Extract the (X, Y) coordinate from the center of the cell holding the provided text.  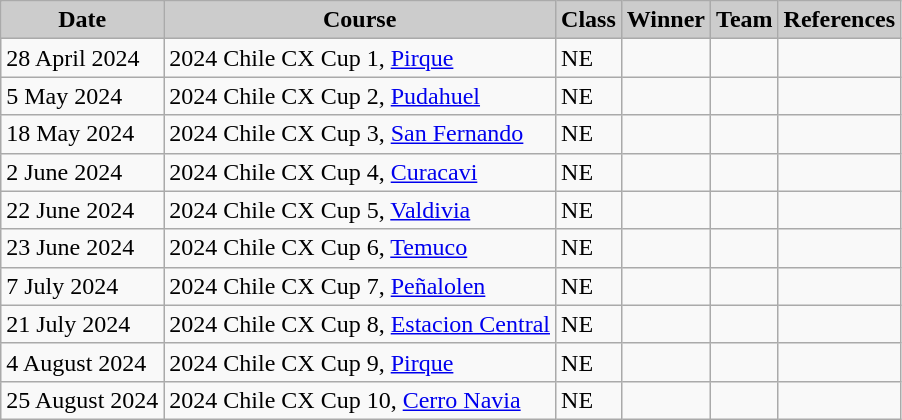
21 July 2024 (82, 324)
2024 Chile CX Cup 5, Valdivia (360, 210)
4 August 2024 (82, 362)
28 April 2024 (82, 58)
Course (360, 20)
22 June 2024 (82, 210)
2024 Chile CX Cup 4, Curacavi (360, 172)
7 July 2024 (82, 286)
2024 Chile CX Cup 10, Cerro Navia (360, 400)
2024 Chile CX Cup 6, Temuco (360, 248)
18 May 2024 (82, 134)
2024 Chile CX Cup 3, San Fernando (360, 134)
2024 Chile CX Cup 9, Pirque (360, 362)
References (840, 20)
2024 Chile CX Cup 7, Peñalolen (360, 286)
5 May 2024 (82, 96)
Team (745, 20)
2 June 2024 (82, 172)
2024 Chile CX Cup 1, Pirque (360, 58)
2024 Chile CX Cup 2, Pudahuel (360, 96)
Date (82, 20)
25 August 2024 (82, 400)
Class (589, 20)
Winner (666, 20)
23 June 2024 (82, 248)
2024 Chile CX Cup 8, Estacion Central (360, 324)
